Locate the cell with the specified text and output its [x, y] center coordinate. 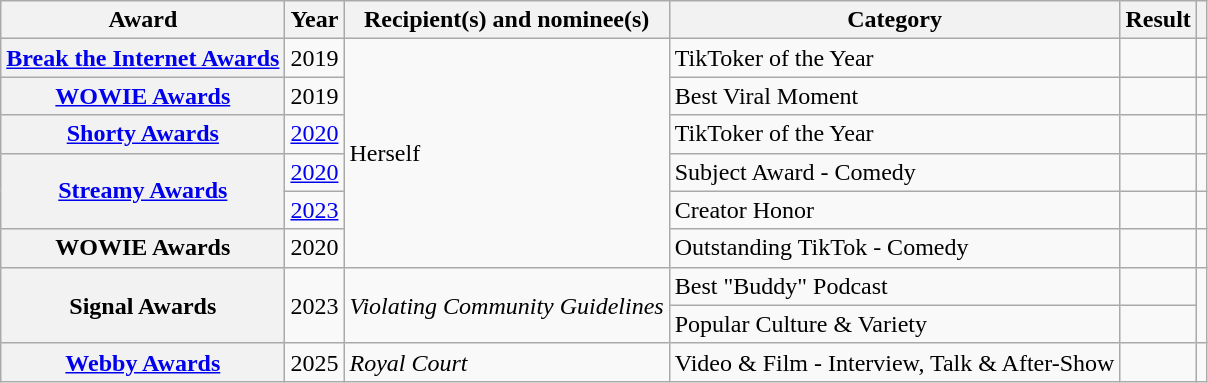
Subject Award - Comedy [894, 172]
Video & Film - Interview, Talk & After-Show [894, 362]
Webby Awards [143, 362]
2025 [314, 362]
Award [143, 20]
Break the Internet Awards [143, 58]
Streamy Awards [143, 191]
Signal Awards [143, 305]
Shorty Awards [143, 134]
Creator Honor [894, 210]
Violating Community Guidelines [506, 305]
Best "Buddy" Podcast [894, 286]
Best Viral Moment [894, 96]
Result [1158, 20]
Royal Court [506, 362]
Year [314, 20]
Category [894, 20]
Popular Culture & Variety [894, 324]
Herself [506, 153]
Outstanding TikTok - Comedy [894, 248]
Recipient(s) and nominee(s) [506, 20]
